Search for the cell housing the specified text and yield its (X, Y) center coordinate. 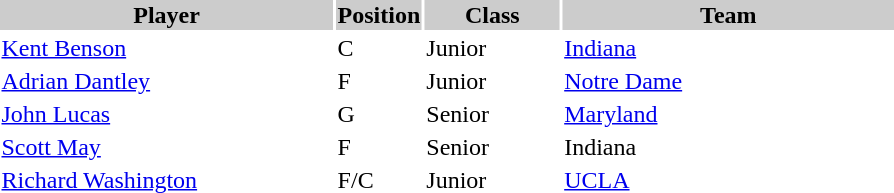
John Lucas (166, 114)
G (379, 114)
Maryland (728, 114)
Player (166, 15)
Scott May (166, 147)
Team (728, 15)
Position (379, 15)
Kent Benson (166, 48)
Notre Dame (728, 81)
C (379, 48)
Class (492, 15)
Adrian Dantley (166, 81)
